Locate the cell with the specified text and output its (X, Y) center coordinate. 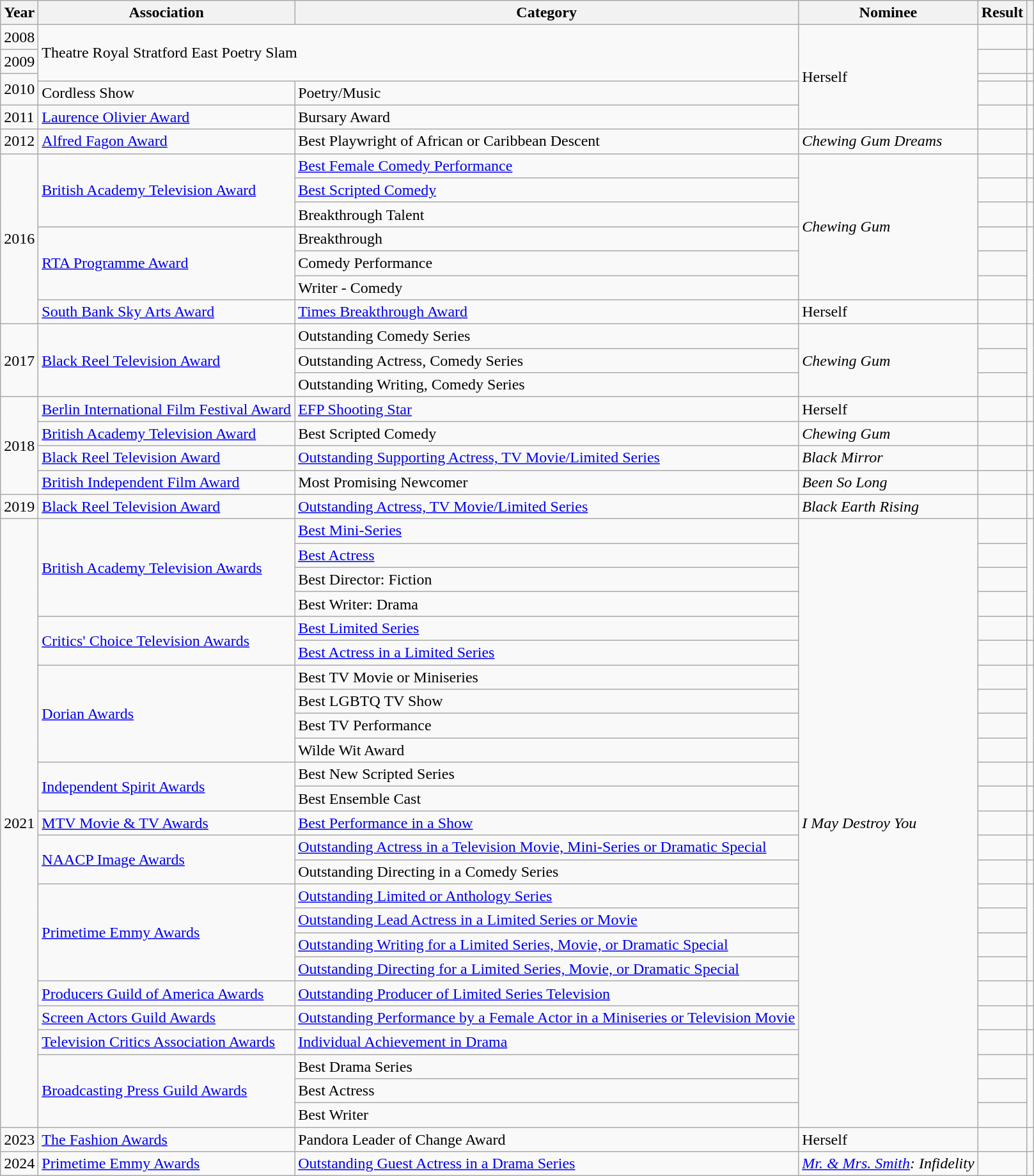
Outstanding Lead Actress in a Limited Series or Movie (547, 920)
Outstanding Comedy Series (547, 336)
Outstanding Writing for a Limited Series, Movie, or Dramatic Special (547, 945)
Best Director: Fiction (547, 579)
Individual Achievement in Drama (547, 1042)
Breakthrough Talent (547, 214)
Black Earth Rising (888, 506)
Outstanding Actress in a Television Movie, Mini-Series or Dramatic Special (547, 847)
Association (166, 13)
2023 (19, 1140)
Times Breakthrough Award (547, 312)
2008 (19, 37)
EFP Shooting Star (547, 409)
Best TV Performance (547, 726)
2016 (19, 239)
Poetry/Music (547, 93)
Berlin International Film Festival Award (166, 409)
Chewing Gum Dreams (888, 141)
Best Writer: Drama (547, 604)
Writer - Comedy (547, 287)
Dorian Awards (166, 714)
Theatre Royal Stratford East Poetry Slam (418, 52)
Outstanding Directing in a Comedy Series (547, 872)
2012 (19, 141)
Outstanding Limited or Anthology Series (547, 896)
Outstanding Guest Actress in a Drama Series (547, 1164)
Most Promising Newcomer (547, 482)
Category (547, 13)
Best TV Movie or Miniseries (547, 677)
Best Drama Series (547, 1066)
Comedy Performance (547, 263)
2019 (19, 506)
Screen Actors Guild Awards (166, 1017)
Best Actress in a Limited Series (547, 652)
RTA Programme Award (166, 263)
Critics' Choice Television Awards (166, 640)
Pandora Leader of Change Award (547, 1140)
Best Writer (547, 1115)
Outstanding Supporting Actress, TV Movie/Limited Series (547, 458)
Year (19, 13)
2010 (19, 90)
British Independent Film Award (166, 482)
Outstanding Performance by a Female Actor in a Miniseries or Television Movie (547, 1017)
Result (1002, 13)
Breakthrough (547, 239)
2011 (19, 117)
Best Ensemble Cast (547, 799)
Outstanding Writing, Comedy Series (547, 385)
Been So Long (888, 482)
Best New Scripted Series (547, 774)
Best Playwright of African or Caribbean Descent (547, 141)
Best Female Comedy Performance (547, 166)
Bursary Award (547, 117)
Outstanding Actress, Comedy Series (547, 361)
Outstanding Directing for a Limited Series, Movie, or Dramatic Special (547, 969)
Mr. & Mrs. Smith: Infidelity (888, 1164)
Best Mini-Series (547, 531)
South Bank Sky Arts Award (166, 312)
British Academy Television Awards (166, 567)
The Fashion Awards (166, 1140)
Best LGBTQ TV Show (547, 702)
Nominee (888, 13)
MTV Movie & TV Awards (166, 823)
2018 (19, 446)
Cordless Show (166, 93)
Best Limited Series (547, 628)
Wilde Wit Award (547, 750)
2017 (19, 361)
2024 (19, 1164)
Broadcasting Press Guild Awards (166, 1090)
Best Performance in a Show (547, 823)
Television Critics Association Awards (166, 1042)
NAACP Image Awards (166, 859)
2021 (19, 823)
Producers Guild of America Awards (166, 993)
Alfred Fagon Award (166, 141)
Black Mirror (888, 458)
2009 (19, 61)
Independent Spirit Awards (166, 787)
I May Destroy You (888, 823)
Laurence Olivier Award (166, 117)
Outstanding Actress, TV Movie/Limited Series (547, 506)
Outstanding Producer of Limited Series Television (547, 993)
